Return [X, Y] of the center of cell containing provided text 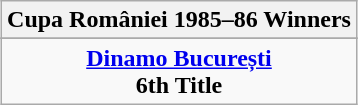
Cupa României 1985–86 Winners [180, 20]
Dinamo București6th Title [180, 72]
